Provide the [x, y] coordinate of the cell's center where the given text is located.  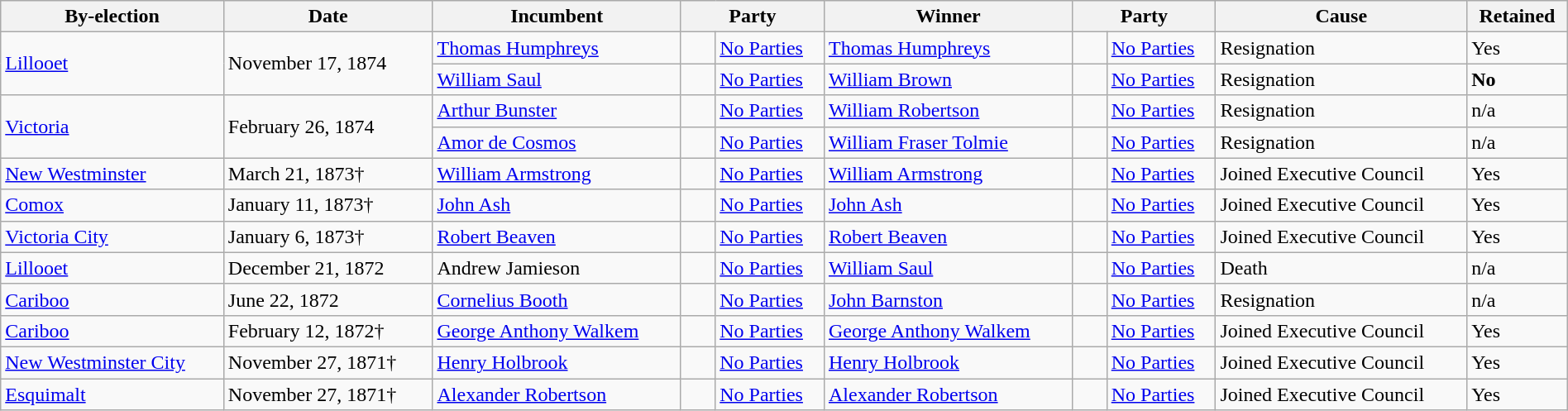
December 21, 1872 [327, 268]
Arthur Bunster [557, 111]
Cause [1341, 17]
Victoria [112, 127]
February 26, 1874 [327, 127]
Esquimalt [112, 394]
By-election [112, 17]
Comox [112, 205]
Date [327, 17]
William Brown [948, 79]
Cornelius Booth [557, 299]
March 21, 1873† [327, 174]
June 22, 1872 [327, 299]
January 6, 1873† [327, 237]
Andrew Jamieson [557, 268]
January 11, 1873† [327, 205]
William Robertson [948, 111]
William Fraser Tolmie [948, 142]
New Westminster [112, 174]
November 17, 1874 [327, 64]
John Barnston [948, 299]
Death [1341, 268]
Amor de Cosmos [557, 142]
Retained [1518, 17]
Winner [948, 17]
February 12, 1872† [327, 331]
No [1518, 79]
Victoria City [112, 237]
New Westminster City [112, 362]
Incumbent [557, 17]
